For the text-containing cell, return its midpoint in [x, y] coordinate format. 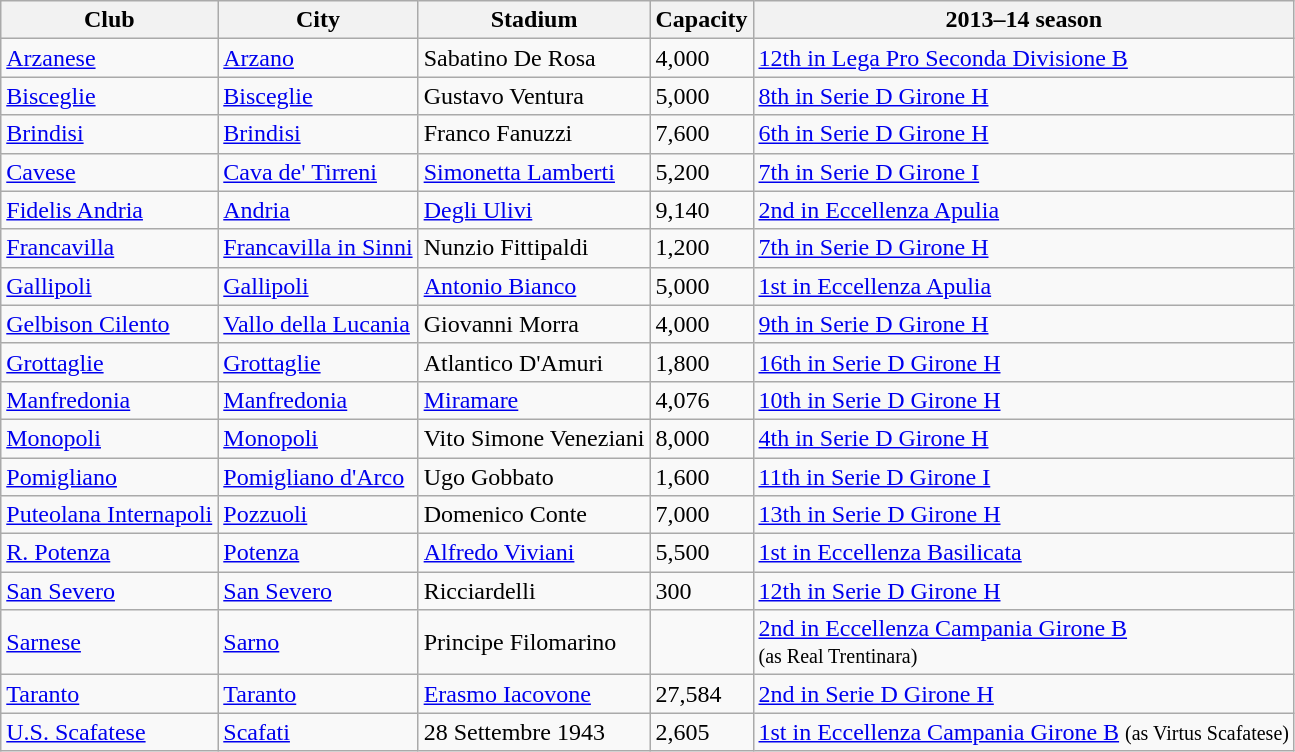
Sarnese [110, 642]
Franco Fanuzzi [534, 134]
Sarno [318, 642]
28 Settembre 1943 [534, 732]
Erasmo Iacovone [534, 694]
7th in Serie D Girone H [1024, 248]
7th in Serie D Girone I [1024, 172]
Ugo Gobbato [534, 477]
1,600 [702, 477]
1st in Eccellenza Basilicata [1024, 553]
Sabatino De Rosa [534, 58]
Vallo della Lucania [318, 324]
12th in Lega Pro Seconda Divisione B [1024, 58]
1,200 [702, 248]
2,605 [702, 732]
8th in Serie D Girone H [1024, 96]
9,140 [702, 210]
Pomigliano d'Arco [318, 477]
5,500 [702, 553]
Nunzio Fittipaldi [534, 248]
13th in Serie D Girone H [1024, 515]
6th in Serie D Girone H [1024, 134]
Arzanese [110, 58]
Pozzuoli [318, 515]
Cava de' Tirreni [318, 172]
11th in Serie D Girone I [1024, 477]
Cavese [110, 172]
9th in Serie D Girone H [1024, 324]
Vito Simone Veneziani [534, 438]
5,200 [702, 172]
Antonio Bianco [534, 286]
2nd in Eccellenza Apulia [1024, 210]
10th in Serie D Girone H [1024, 400]
Giovanni Morra [534, 324]
2013–14 season [1024, 20]
Francavilla [110, 248]
Stadium [534, 20]
Principe Filomarino [534, 642]
12th in Serie D Girone H [1024, 591]
City [318, 20]
Gelbison Cilento [110, 324]
1st in Eccellenza Campania Girone B (as Virtus Scafatese) [1024, 732]
R. Potenza [110, 553]
Miramare [534, 400]
Degli Ulivi [534, 210]
Club [110, 20]
300 [702, 591]
Atlantico D'Amuri [534, 362]
Alfredo Viviani [534, 553]
1,800 [702, 362]
Ricciardelli [534, 591]
Pomigliano [110, 477]
7,600 [702, 134]
Puteolana Internapoli [110, 515]
2nd in Eccellenza Campania Girone B(as Real Trentinara) [1024, 642]
U.S. Scafatese [110, 732]
16th in Serie D Girone H [1024, 362]
Francavilla in Sinni [318, 248]
7,000 [702, 515]
Simonetta Lamberti [534, 172]
8,000 [702, 438]
Fidelis Andria [110, 210]
Domenico Conte [534, 515]
Arzano [318, 58]
4th in Serie D Girone H [1024, 438]
Gustavo Ventura [534, 96]
1st in Eccellenza Apulia [1024, 286]
Potenza [318, 553]
4,076 [702, 400]
Scafati [318, 732]
27,584 [702, 694]
2nd in Serie D Girone H [1024, 694]
Capacity [702, 20]
Andria [318, 210]
